Detect which cell encompasses the target text, then output its [x, y] center coordinate. 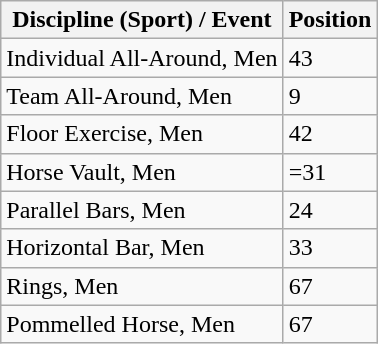
Floor Exercise, Men [142, 134]
Horse Vault, Men [142, 172]
Position [330, 20]
Pommelled Horse, Men [142, 324]
24 [330, 210]
Rings, Men [142, 286]
43 [330, 58]
=31 [330, 172]
Parallel Bars, Men [142, 210]
Horizontal Bar, Men [142, 248]
Discipline (Sport) / Event [142, 20]
Individual All-Around, Men [142, 58]
9 [330, 96]
33 [330, 248]
Team All-Around, Men [142, 96]
42 [330, 134]
